Extract the [x, y] coordinate from the center of the cell holding the provided text.  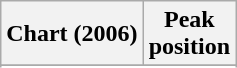
Chart (2006) [72, 34]
Peakposition [189, 34]
